Identify which cell holds the provided text, then report its (x, y) central coordinate. 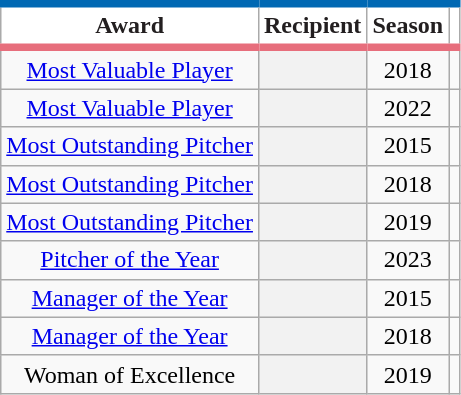
Woman of Excellence (130, 374)
2023 (408, 260)
Recipient (312, 26)
Award (130, 26)
Season (408, 26)
2022 (408, 108)
Pitcher of the Year (130, 260)
